Output the [X, Y] coordinate of the center of the cell containing the given text.  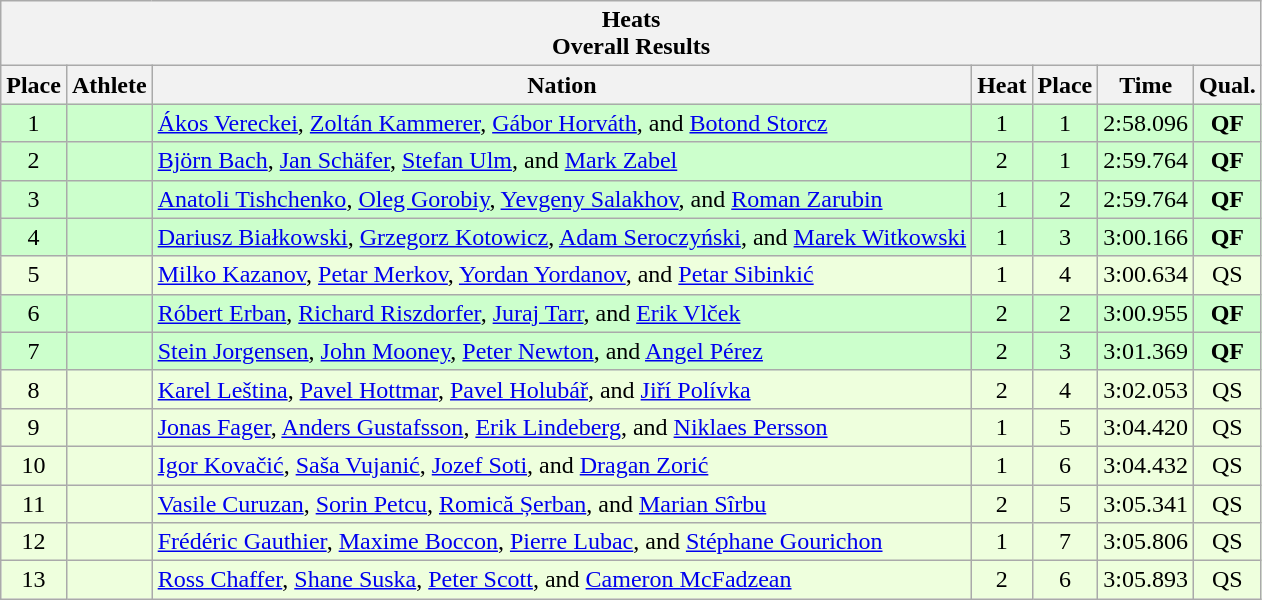
3:01.369 [1146, 351]
Heats Overall Results [631, 34]
Dariusz Białkowski, Grzegorz Kotowicz, Adam Seroczyński, and Marek Witkowski [562, 237]
3:00.955 [1146, 313]
Karel Leština, Pavel Hottmar, Pavel Holubář, and Jiří Polívka [562, 389]
3:05.893 [1146, 580]
Björn Bach, Jan Schäfer, Stefan Ulm, and Mark Zabel [562, 161]
3:04.432 [1146, 465]
Qual. [1227, 85]
3:05.806 [1146, 542]
3:05.341 [1146, 503]
12 [34, 542]
2:58.096 [1146, 123]
Time [1146, 85]
Jonas Fager, Anders Gustafsson, Erik Lindeberg, and Niklaes Persson [562, 427]
9 [34, 427]
Athlete [109, 85]
Igor Kovačić, Saša Vujanić, Jozef Soti, and Dragan Zorić [562, 465]
Stein Jorgensen, John Mooney, Peter Newton, and Angel Pérez [562, 351]
11 [34, 503]
Róbert Erban, Richard Riszdorfer, Juraj Tarr, and Erik Vlček [562, 313]
8 [34, 389]
10 [34, 465]
Vasile Curuzan, Sorin Petcu, Romică Șerban, and Marian Sîrbu [562, 503]
Anatoli Tishchenko, Oleg Gorobiy, Yevgeny Salakhov, and Roman Zarubin [562, 199]
Ákos Vereckei, Zoltán Kammerer, Gábor Horváth, and Botond Storcz [562, 123]
Milko Kazanov, Petar Merkov, Yordan Yordanov, and Petar Sibinkić [562, 275]
Nation [562, 85]
13 [34, 580]
Frédéric Gauthier, Maxime Boccon, Pierre Lubac, and Stéphane Gourichon [562, 542]
3:00.634 [1146, 275]
3:00.166 [1146, 237]
3:04.420 [1146, 427]
Ross Chaffer, Shane Suska, Peter Scott, and Cameron McFadzean [562, 580]
3:02.053 [1146, 389]
Heat [1002, 85]
